Pinpoint the cell where the given text exists, returning its [x, y] midpoint coordinate. 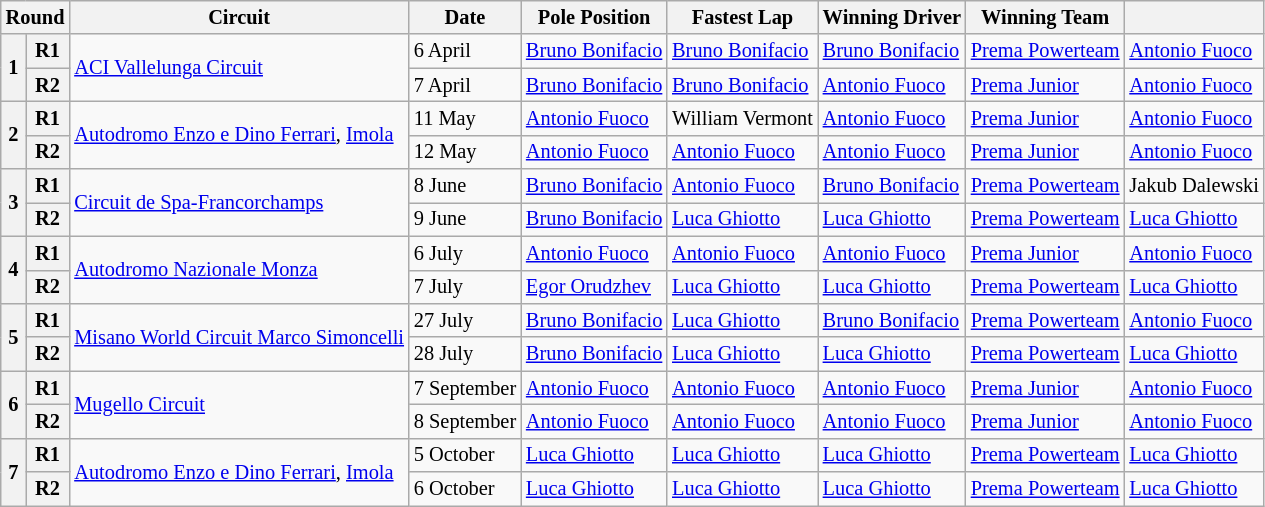
7 July [465, 287]
27 July [465, 320]
Round [36, 17]
3 [14, 202]
28 July [465, 354]
Jakub Dalewski [1194, 186]
Date [465, 17]
Misano World Circuit Marco Simoncelli [239, 336]
7 September [465, 388]
6 July [465, 253]
ACI Vallelunga Circuit [239, 68]
6 October [465, 489]
11 May [465, 118]
4 [14, 270]
Fastest Lap [742, 17]
Mugello Circuit [239, 404]
2 [14, 134]
Winning Team [1046, 17]
8 June [465, 186]
5 [14, 336]
Pole Position [594, 17]
Egor Orudzhev [594, 287]
12 May [465, 152]
1 [14, 68]
6 [14, 404]
6 April [465, 51]
Circuit [239, 17]
Autodromo Nazionale Monza [239, 270]
5 October [465, 455]
Circuit de Spa-Francorchamps [239, 202]
9 June [465, 219]
8 September [465, 421]
7 [14, 472]
7 April [465, 85]
Winning Driver [892, 17]
William Vermont [742, 118]
